Detect which cell encompasses the target text, then output its (X, Y) center coordinate. 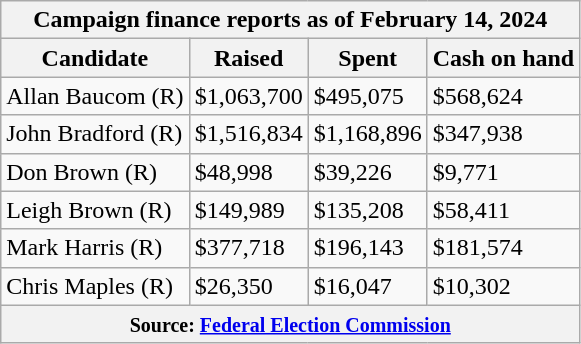
Candidate (95, 58)
Cash on hand (503, 58)
Spent (368, 58)
$377,718 (248, 248)
$196,143 (368, 248)
$1,516,834 (248, 134)
$39,226 (368, 172)
$1,063,700 (248, 96)
Source: Federal Election Commission (290, 324)
$181,574 (503, 248)
$568,624 (503, 96)
$16,047 (368, 286)
Don Brown (R) (95, 172)
$48,998 (248, 172)
$10,302 (503, 286)
$26,350 (248, 286)
Raised (248, 58)
$347,938 (503, 134)
John Bradford (R) (95, 134)
$149,989 (248, 210)
$1,168,896 (368, 134)
Mark Harris (R) (95, 248)
Leigh Brown (R) (95, 210)
Chris Maples (R) (95, 286)
$58,411 (503, 210)
$495,075 (368, 96)
Campaign finance reports as of February 14, 2024 (290, 20)
Allan Baucom (R) (95, 96)
$135,208 (368, 210)
$9,771 (503, 172)
